Provide the [X, Y] coordinate of the cell's center where the given text is located.  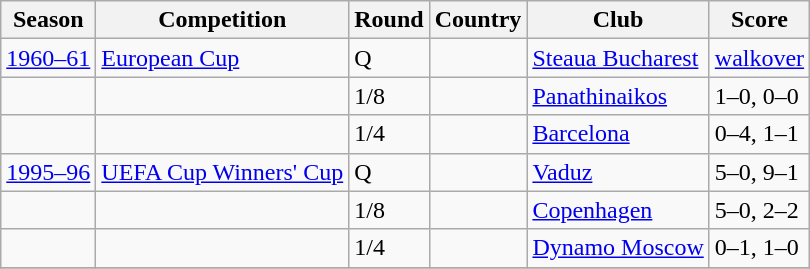
Season [48, 20]
Score [759, 20]
Steaua Bucharest [618, 58]
1995–96 [48, 172]
Dynamo Moscow [618, 248]
Barcelona [618, 134]
Copenhagen [618, 210]
5–0, 2–2 [759, 210]
Competition [222, 20]
1–0, 0–0 [759, 96]
5–0, 9–1 [759, 172]
European Cup [222, 58]
0–1, 1–0 [759, 248]
0–4, 1–1 [759, 134]
Vaduz [618, 172]
Club [618, 20]
walkover [759, 58]
Panathinaikos [618, 96]
UEFA Cup Winners' Cup [222, 172]
Round [389, 20]
1960–61 [48, 58]
Country [478, 20]
